Detect which cell encompasses the target text, then output its [X, Y] center coordinate. 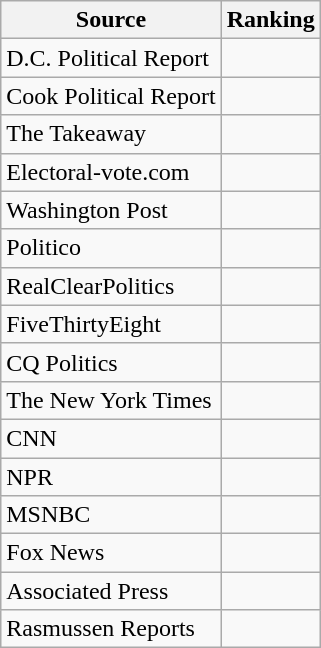
CQ Politics [111, 362]
FiveThirtyEight [111, 324]
Washington Post [111, 210]
Fox News [111, 553]
Associated Press [111, 591]
Politico [111, 248]
Electoral-vote.com [111, 172]
The Takeaway [111, 134]
D.C. Political Report [111, 58]
NPR [111, 477]
RealClearPolitics [111, 286]
CNN [111, 438]
Rasmussen Reports [111, 629]
Ranking [270, 20]
Source [111, 20]
The New York Times [111, 400]
Cook Political Report [111, 96]
MSNBC [111, 515]
